Return the (x, y) coordinate for the center point of the cell that contains the specified text.  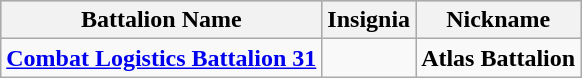
Insignia (369, 20)
Battalion Name (162, 20)
Atlas Battalion (498, 58)
Combat Logistics Battalion 31 (162, 58)
Nickname (498, 20)
